For the text-containing cell, return its midpoint in [X, Y] coordinate format. 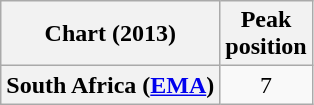
Chart (2013) [110, 34]
7 [266, 85]
South Africa (EMA) [110, 85]
Peakposition [266, 34]
